Capture the cell that displays the provided text and extract its [x, y] central coordinate. 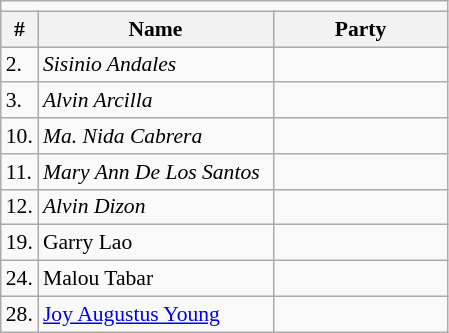
Ma. Nida Cabrera [156, 136]
2. [20, 65]
11. [20, 172]
10. [20, 136]
Sisinio Andales [156, 65]
Party [360, 29]
28. [20, 314]
Garry Lao [156, 243]
Joy Augustus Young [156, 314]
# [20, 29]
19. [20, 243]
Alvin Arcilla [156, 101]
12. [20, 207]
3. [20, 101]
Malou Tabar [156, 279]
Alvin Dizon [156, 207]
24. [20, 279]
Mary Ann De Los Santos [156, 172]
Name [156, 29]
